Search for the cell housing the specified text and yield its (X, Y) center coordinate. 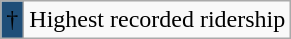
† (12, 20)
Highest recorded ridership (158, 20)
